Determine the (X, Y) coordinate at the center of the cell enclosing the given text.  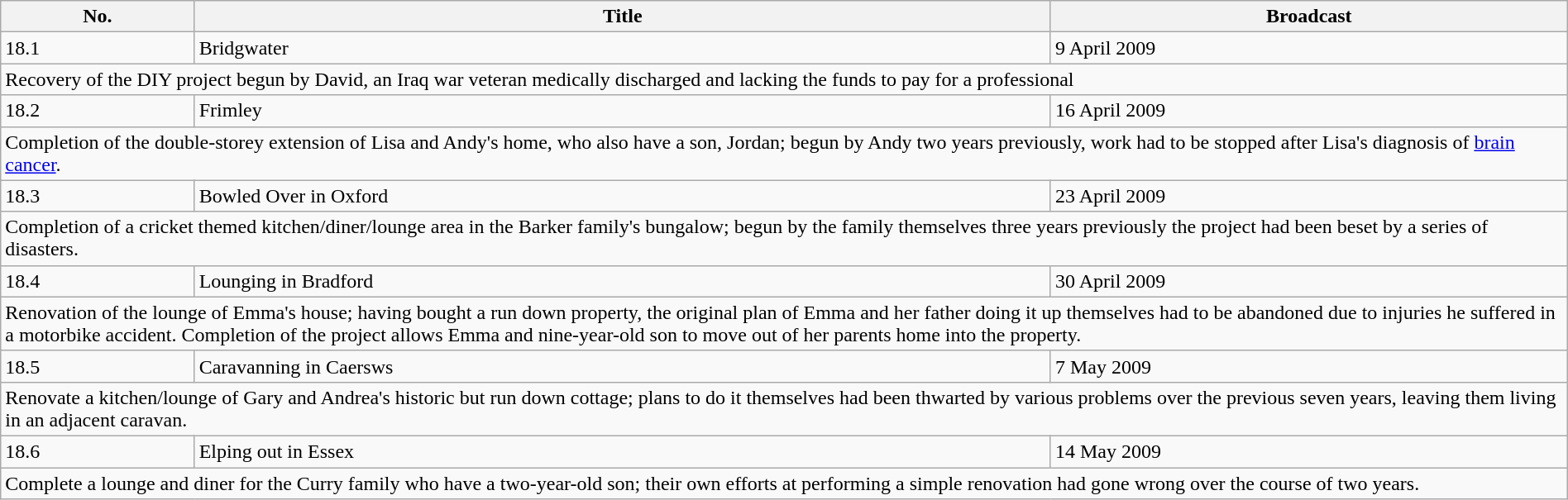
7 May 2009 (1308, 366)
Elping out in Essex (622, 451)
18.5 (98, 366)
18.3 (98, 196)
18.2 (98, 111)
Broadcast (1308, 17)
18.6 (98, 451)
9 April 2009 (1308, 48)
Bowled Over in Oxford (622, 196)
18.4 (98, 281)
Recovery of the DIY project begun by David, an Iraq war veteran medically discharged and lacking the funds to pay for a professional (784, 79)
30 April 2009 (1308, 281)
Caravanning in Caersws (622, 366)
Lounging in Bradford (622, 281)
Title (622, 17)
23 April 2009 (1308, 196)
No. (98, 17)
16 April 2009 (1308, 111)
14 May 2009 (1308, 451)
Bridgwater (622, 48)
18.1 (98, 48)
Frimley (622, 111)
